Locate the cell with the specified text and output its [X, Y] center coordinate. 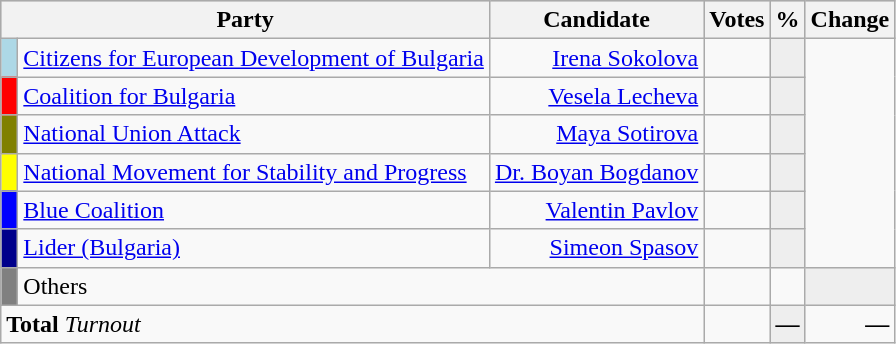
Simeon Spasov [596, 248]
Candidate [596, 20]
Coalition for Bulgaria [254, 96]
Votes [737, 20]
% [788, 20]
Citizens for European Development of Bulgaria [254, 58]
Lider (Bulgaria) [254, 248]
Dr. Boyan Bogdanov [596, 172]
Change [850, 20]
National Union Attack [254, 134]
Maya Sotirova [596, 134]
Party [246, 20]
Total Turnout [352, 324]
Irena Sokolova [596, 58]
National Movement for Stability and Progress [254, 172]
Others [361, 286]
Valentin Pavlov [596, 210]
Blue Coalition [254, 210]
Vesela Lecheva [596, 96]
